Find where the given text appears and provide that cell's center as (X, Y) coordinate. 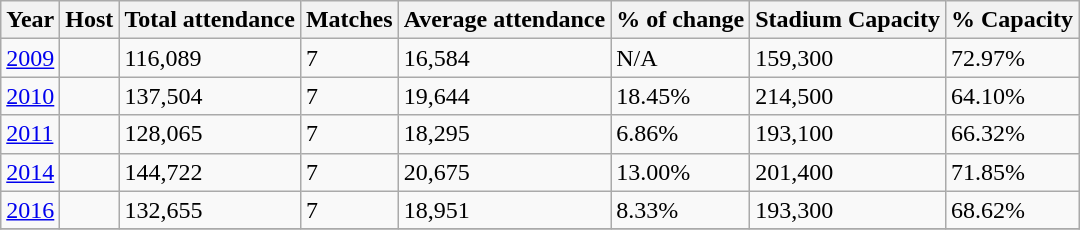
132,655 (210, 210)
2011 (30, 134)
18.45% (680, 96)
2016 (30, 210)
159,300 (848, 58)
2009 (30, 58)
8.33% (680, 210)
193,300 (848, 210)
19,644 (504, 96)
193,100 (848, 134)
20,675 (504, 172)
116,089 (210, 58)
16,584 (504, 58)
137,504 (210, 96)
144,722 (210, 172)
Stadium Capacity (848, 20)
Total attendance (210, 20)
71.85% (1012, 172)
Host (90, 20)
2014 (30, 172)
13.00% (680, 172)
66.32% (1012, 134)
2010 (30, 96)
6.86% (680, 134)
214,500 (848, 96)
18,295 (504, 134)
Year (30, 20)
18,951 (504, 210)
% Capacity (1012, 20)
128,065 (210, 134)
Average attendance (504, 20)
Matches (349, 20)
64.10% (1012, 96)
68.62% (1012, 210)
% of change (680, 20)
201,400 (848, 172)
N/A (680, 58)
72.97% (1012, 58)
